Detect which cell encompasses the target text, then output its [X, Y] center coordinate. 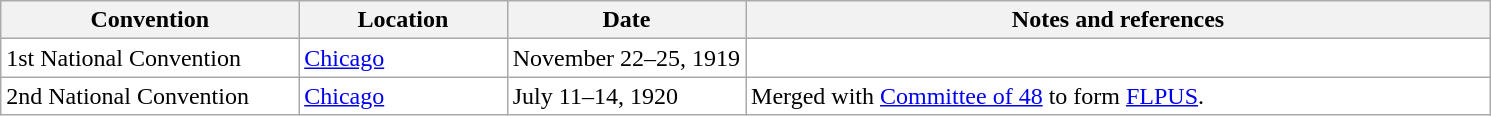
Convention [150, 20]
Notes and references [1118, 20]
Merged with Committee of 48 to form FLPUS. [1118, 96]
July 11–14, 1920 [626, 96]
November 22–25, 1919 [626, 58]
2nd National Convention [150, 96]
Location [404, 20]
Date [626, 20]
1st National Convention [150, 58]
